Provide the (X, Y) coordinate of the cell's center where the given text is located.  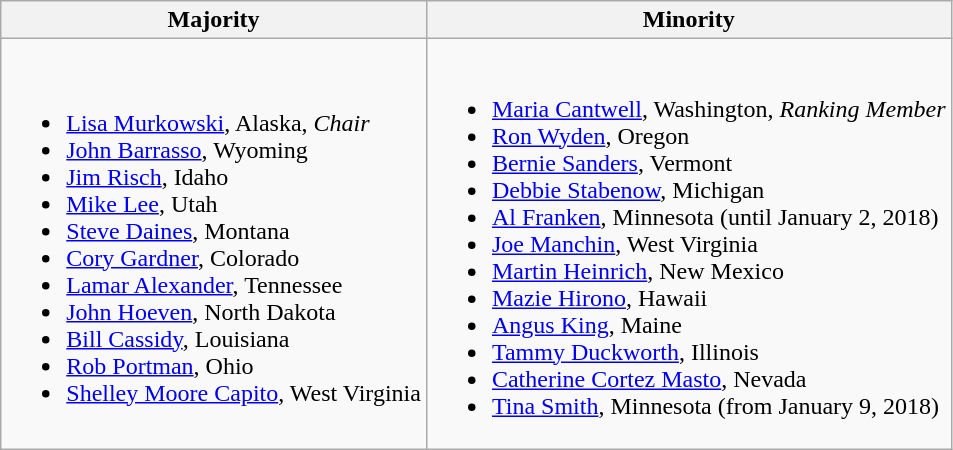
Majority (214, 20)
Minority (688, 20)
